Search for the cell housing the specified text and yield its [x, y] center coordinate. 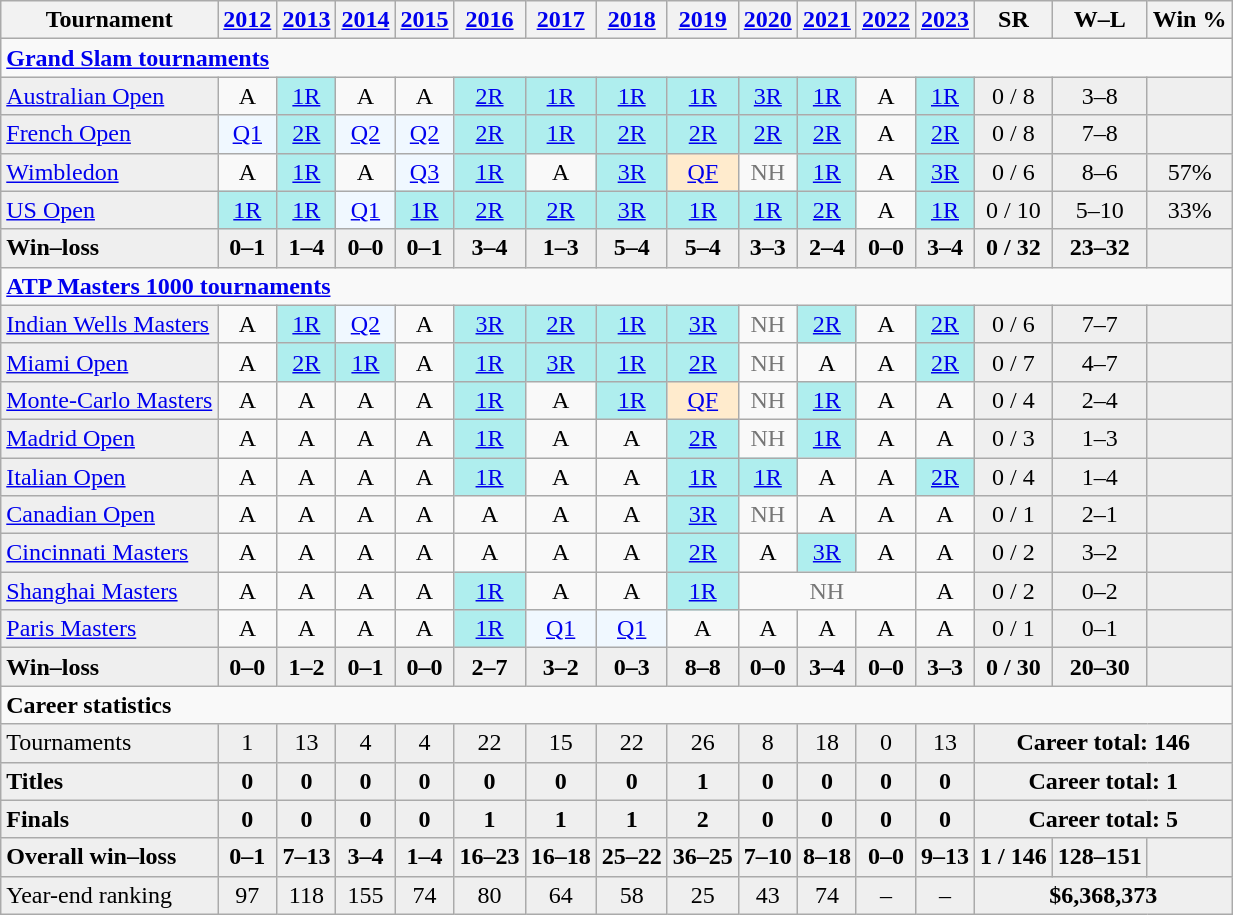
16–18 [560, 857]
2015 [424, 20]
7–13 [306, 857]
118 [306, 895]
2019 [702, 20]
2016 [490, 20]
8–6 [1100, 172]
2021 [826, 20]
$6,368,373 [1104, 895]
Cincinnati Masters [110, 553]
43 [768, 895]
Tournaments [110, 743]
2–7 [490, 667]
23–32 [1100, 248]
Career statistics [616, 705]
8–18 [826, 857]
155 [366, 895]
Titles [110, 781]
French Open [110, 134]
0 / 3 [1014, 438]
Overall win–loss [110, 857]
Monte-Carlo Masters [110, 400]
7–10 [768, 857]
2023 [944, 20]
3–8 [1100, 96]
0 / 32 [1014, 248]
25–22 [632, 857]
0–3 [632, 667]
2017 [560, 20]
1–2 [306, 667]
7–8 [1100, 134]
58 [632, 895]
16–23 [490, 857]
2 [702, 819]
ATP Masters 1000 tournaments [616, 286]
1 / 146 [1014, 857]
7–7 [1100, 324]
Australian Open [110, 96]
33% [1190, 210]
9–13 [944, 857]
4–7 [1100, 362]
2012 [248, 20]
15 [560, 743]
Italian Open [110, 477]
Paris Masters [110, 629]
5–10 [1100, 210]
2018 [632, 20]
0 / 10 [1014, 210]
Wimbledon [110, 172]
Miami Open [110, 362]
128–151 [1100, 857]
25 [702, 895]
Tournament [110, 20]
Indian Wells Masters [110, 324]
8 [768, 743]
Madrid Open [110, 438]
20–30 [1100, 667]
2–1 [1100, 515]
US Open [110, 210]
0 / 7 [1014, 362]
Win % [1190, 20]
SR [1014, 20]
Shanghai Masters [110, 591]
2020 [768, 20]
64 [560, 895]
Year-end ranking [110, 895]
97 [248, 895]
Finals [110, 819]
Career total: 5 [1104, 819]
57% [1190, 172]
Career total: 1 [1104, 781]
0–2 [1100, 591]
0 / 30 [1014, 667]
18 [826, 743]
2013 [306, 20]
Canadian Open [110, 515]
Career total: 146 [1104, 743]
26 [702, 743]
W–L [1100, 20]
80 [490, 895]
2022 [886, 20]
Q3 [424, 172]
36–25 [702, 857]
Grand Slam tournaments [616, 58]
8–8 [702, 667]
2014 [366, 20]
